Return [x, y] of the center of cell containing provided text 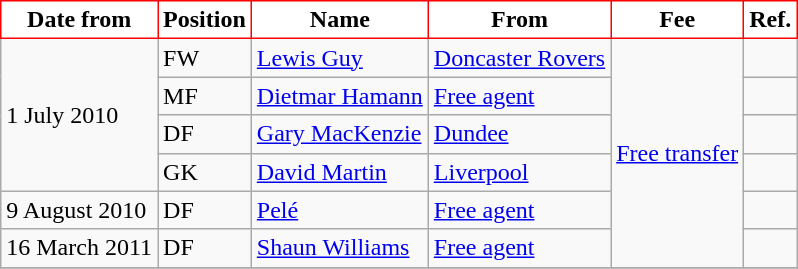
FW [205, 58]
Ref. [770, 20]
GK [205, 172]
Date from [80, 20]
Free transfer [678, 153]
David Martin [340, 172]
Dietmar Hamann [340, 96]
16 March 2011 [80, 248]
Doncaster Rovers [519, 58]
Gary MacKenzie [340, 134]
1 July 2010 [80, 115]
Position [205, 20]
Fee [678, 20]
9 August 2010 [80, 210]
Shaun Williams [340, 248]
Lewis Guy [340, 58]
MF [205, 96]
Liverpool [519, 172]
Pelé [340, 210]
From [519, 20]
Name [340, 20]
Dundee [519, 134]
